Provide the [x, y] coordinate of the cell's center where the given text is located.  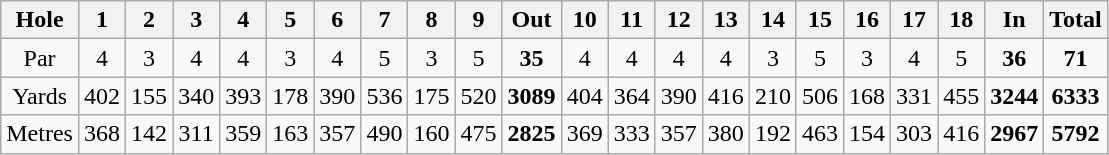
368 [102, 134]
In [1014, 20]
155 [150, 96]
8 [432, 20]
13 [726, 20]
175 [432, 96]
160 [432, 134]
35 [532, 58]
402 [102, 96]
455 [962, 96]
359 [244, 134]
11 [632, 20]
17 [914, 20]
333 [632, 134]
14 [772, 20]
1 [102, 20]
506 [820, 96]
463 [820, 134]
18 [962, 20]
520 [478, 96]
7 [384, 20]
16 [866, 20]
404 [584, 96]
2 [150, 20]
475 [478, 134]
3089 [532, 96]
340 [196, 96]
6 [338, 20]
Out [532, 20]
393 [244, 96]
71 [1076, 58]
364 [632, 96]
380 [726, 134]
Yards [40, 96]
142 [150, 134]
Hole [40, 20]
192 [772, 134]
9 [478, 20]
303 [914, 134]
6333 [1076, 96]
3244 [1014, 96]
12 [678, 20]
2825 [532, 134]
331 [914, 96]
154 [866, 134]
15 [820, 20]
168 [866, 96]
369 [584, 134]
Metres [40, 134]
Total [1076, 20]
163 [290, 134]
490 [384, 134]
536 [384, 96]
10 [584, 20]
311 [196, 134]
Par [40, 58]
210 [772, 96]
2967 [1014, 134]
5792 [1076, 134]
178 [290, 96]
36 [1014, 58]
